Scan for the cell matching the given text and deliver its (x, y) coordinate at center. 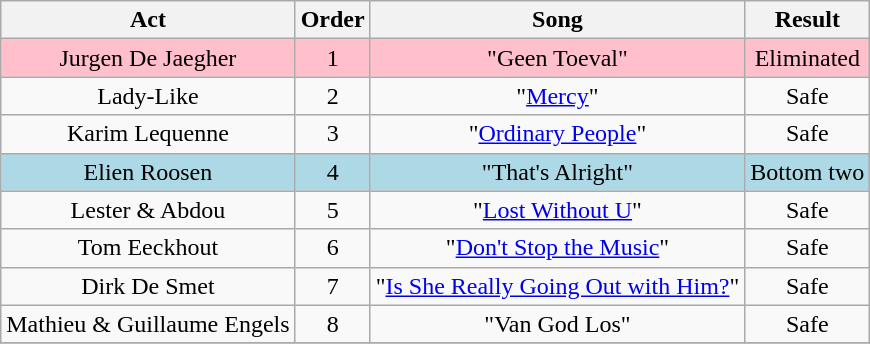
"Geen Toeval" (558, 58)
Eliminated (808, 58)
"Van God Los" (558, 324)
5 (332, 210)
Elien Roosen (148, 172)
Bottom two (808, 172)
"Don't Stop the Music" (558, 248)
"Lost Without U" (558, 210)
Jurgen De Jaegher (148, 58)
Song (558, 20)
8 (332, 324)
7 (332, 286)
3 (332, 134)
Result (808, 20)
2 (332, 96)
Lester & Abdou (148, 210)
Order (332, 20)
Tom Eeckhout (148, 248)
Mathieu & Guillaume Engels (148, 324)
Dirk De Smet (148, 286)
4 (332, 172)
6 (332, 248)
Lady-Like (148, 96)
Karim Lequenne (148, 134)
Act (148, 20)
"Ordinary People" (558, 134)
"That's Alright" (558, 172)
"Is She Really Going Out with Him?" (558, 286)
"Mercy" (558, 96)
1 (332, 58)
